Determine the (X, Y) coordinate at the center of the cell enclosing the given text.  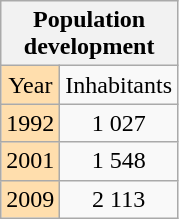
Populationdevelopment (90, 34)
1 027 (119, 123)
Inhabitants (119, 85)
1992 (30, 123)
2001 (30, 161)
Year (30, 85)
2 113 (119, 199)
1 548 (119, 161)
2009 (30, 199)
